Locate the cell with the specified text and output its [x, y] center coordinate. 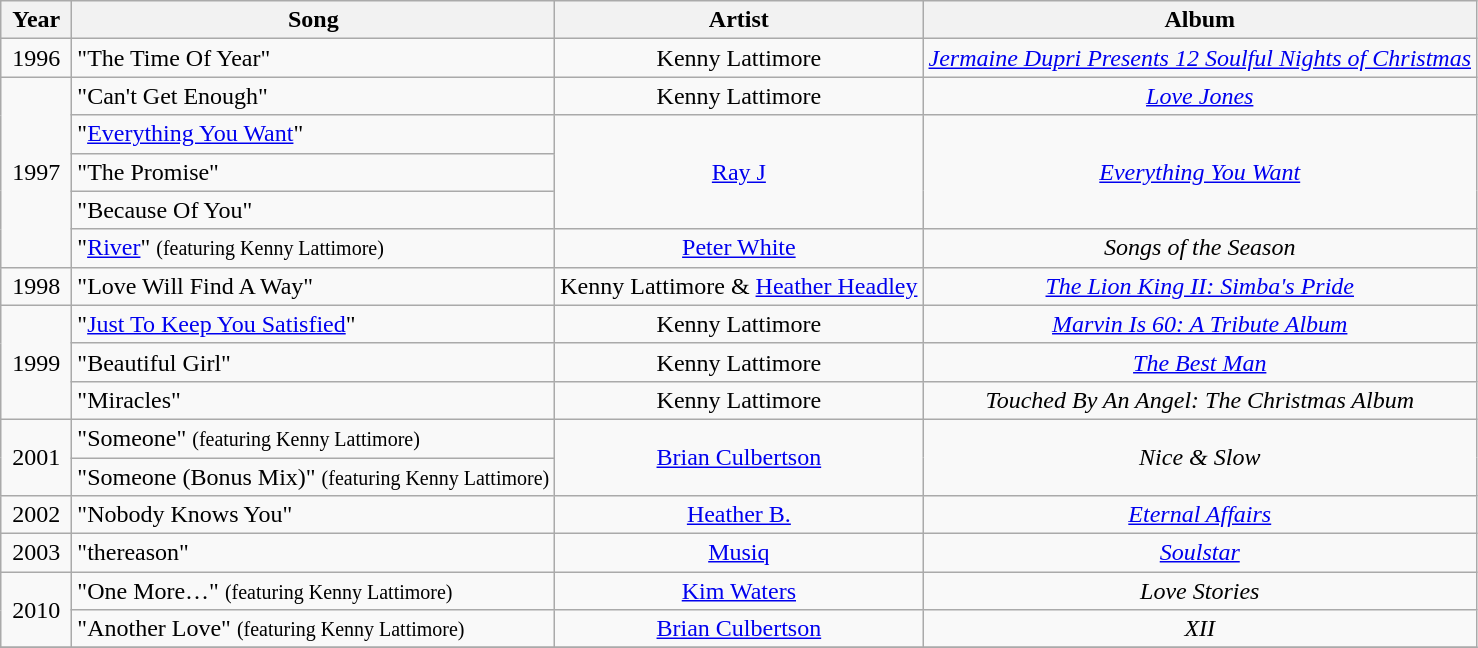
Year [36, 20]
"Nobody Knows You" [314, 515]
"Love Will Find A Way" [314, 286]
Musiq [739, 553]
Nice & Slow [1200, 457]
2003 [36, 553]
"One More…" (featuring Kenny Lattimore) [314, 591]
Love Jones [1200, 96]
The Best Man [1200, 362]
Kim Waters [739, 591]
Love Stories [1200, 591]
2002 [36, 515]
"Just To Keep You Satisfied" [314, 324]
1997 [36, 172]
Songs of the Season [1200, 248]
Kenny Lattimore & Heather Headley [739, 286]
2010 [36, 610]
XII [1200, 629]
Eternal Affairs [1200, 515]
"The Promise" [314, 172]
"Because Of You" [314, 210]
Marvin Is 60: A Tribute Album [1200, 324]
"Can't Get Enough" [314, 96]
Heather B. [739, 515]
1998 [36, 286]
Ray J [739, 172]
The Lion King II: Simba's Pride [1200, 286]
Song [314, 20]
"The Time Of Year" [314, 58]
Soulstar [1200, 553]
1999 [36, 362]
"Beautiful Girl" [314, 362]
Touched By An Angel: The Christmas Album [1200, 400]
"Someone" (featuring Kenny Lattimore) [314, 438]
"Miracles" [314, 400]
Artist [739, 20]
1996 [36, 58]
Album [1200, 20]
"Everything You Want" [314, 134]
"Someone (Bonus Mix)" (featuring Kenny Lattimore) [314, 477]
2001 [36, 457]
"thereason" [314, 553]
"Another Love" (featuring Kenny Lattimore) [314, 629]
"River" (featuring Kenny Lattimore) [314, 248]
Jermaine Dupri Presents 12 Soulful Nights of Christmas [1200, 58]
Everything You Want [1200, 172]
Peter White [739, 248]
